Determine the [X, Y] coordinate at the center of the cell enclosing the given text.  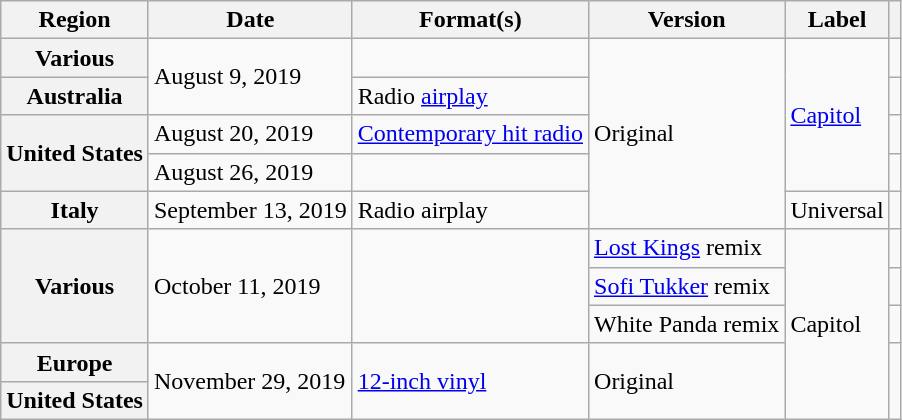
August 20, 2019 [250, 134]
August 26, 2019 [250, 172]
Date [250, 20]
Label [837, 20]
August 9, 2019 [250, 77]
Australia [75, 96]
November 29, 2019 [250, 381]
October 11, 2019 [250, 286]
Contemporary hit radio [470, 134]
Europe [75, 362]
Region [75, 20]
Format(s) [470, 20]
Universal [837, 210]
September 13, 2019 [250, 210]
Lost Kings remix [687, 248]
Sofi Tukker remix [687, 286]
Version [687, 20]
Italy [75, 210]
White Panda remix [687, 324]
12-inch vinyl [470, 381]
